Extract the [X, Y] coordinate from the center of the cell holding the provided text.  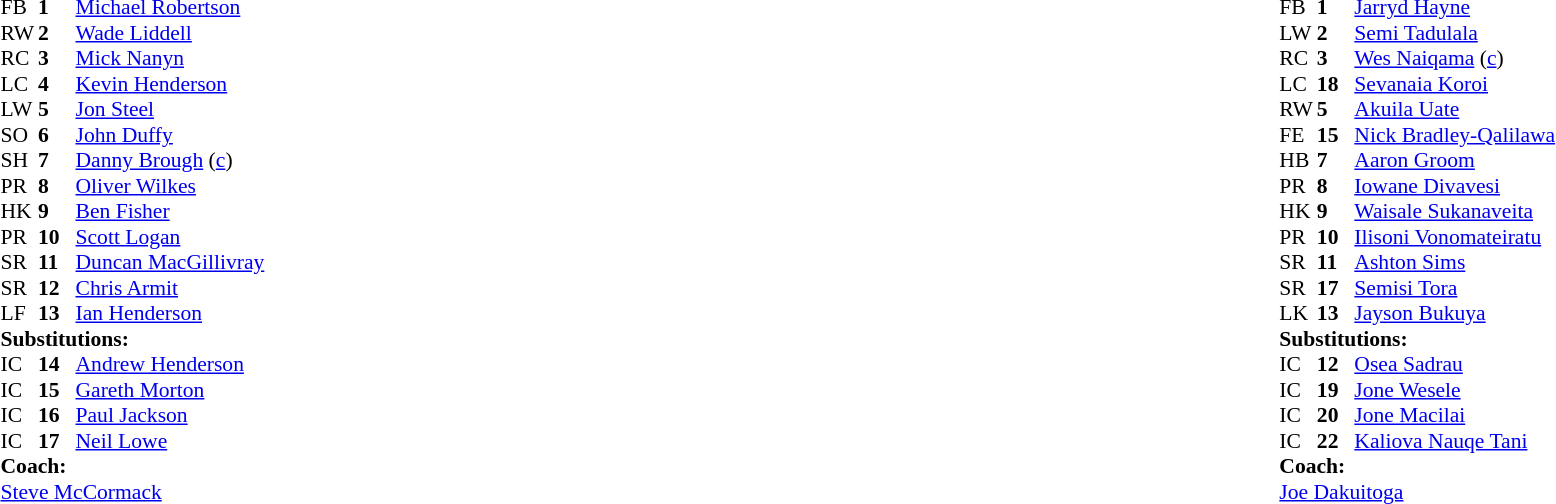
Sevanaia Koroi [1454, 84]
Chris Armit [170, 288]
SH [19, 161]
Jone Macilai [1454, 415]
Scott Logan [170, 237]
19 [1336, 390]
SO [19, 135]
Duncan MacGillivray [170, 263]
Waisale Sukanaveita [1454, 211]
6 [57, 135]
Akuila Uate [1454, 109]
18 [1336, 84]
Jayson Bukuya [1454, 313]
Mick Nanyn [170, 59]
John Duffy [170, 135]
22 [1336, 441]
Paul Jackson [170, 415]
Wade Liddell [170, 33]
LK [1298, 313]
Ashton Sims [1454, 263]
Andrew Henderson [170, 365]
Danny Brough (c) [170, 161]
Gareth Morton [170, 390]
Oliver Wilkes [170, 186]
Ian Henderson [170, 313]
4 [57, 84]
Aaron Groom [1454, 161]
Iowane Divavesi [1454, 186]
Semisi Tora [1454, 288]
Wes Naiqama (c) [1454, 59]
Osea Sadrau [1454, 365]
16 [57, 415]
Ben Fisher [170, 211]
Nick Bradley-Qalilawa [1454, 135]
14 [57, 365]
LF [19, 313]
Ilisoni Vonomateiratu [1454, 237]
Neil Lowe [170, 441]
Kevin Henderson [170, 84]
Jon Steel [170, 109]
HB [1298, 161]
FE [1298, 135]
Kaliova Nauqe Tani [1454, 441]
Semi Tadulala [1454, 33]
20 [1336, 415]
Jone Wesele [1454, 390]
